From the cell containing the given text, extract its center point as [x, y] coordinate. 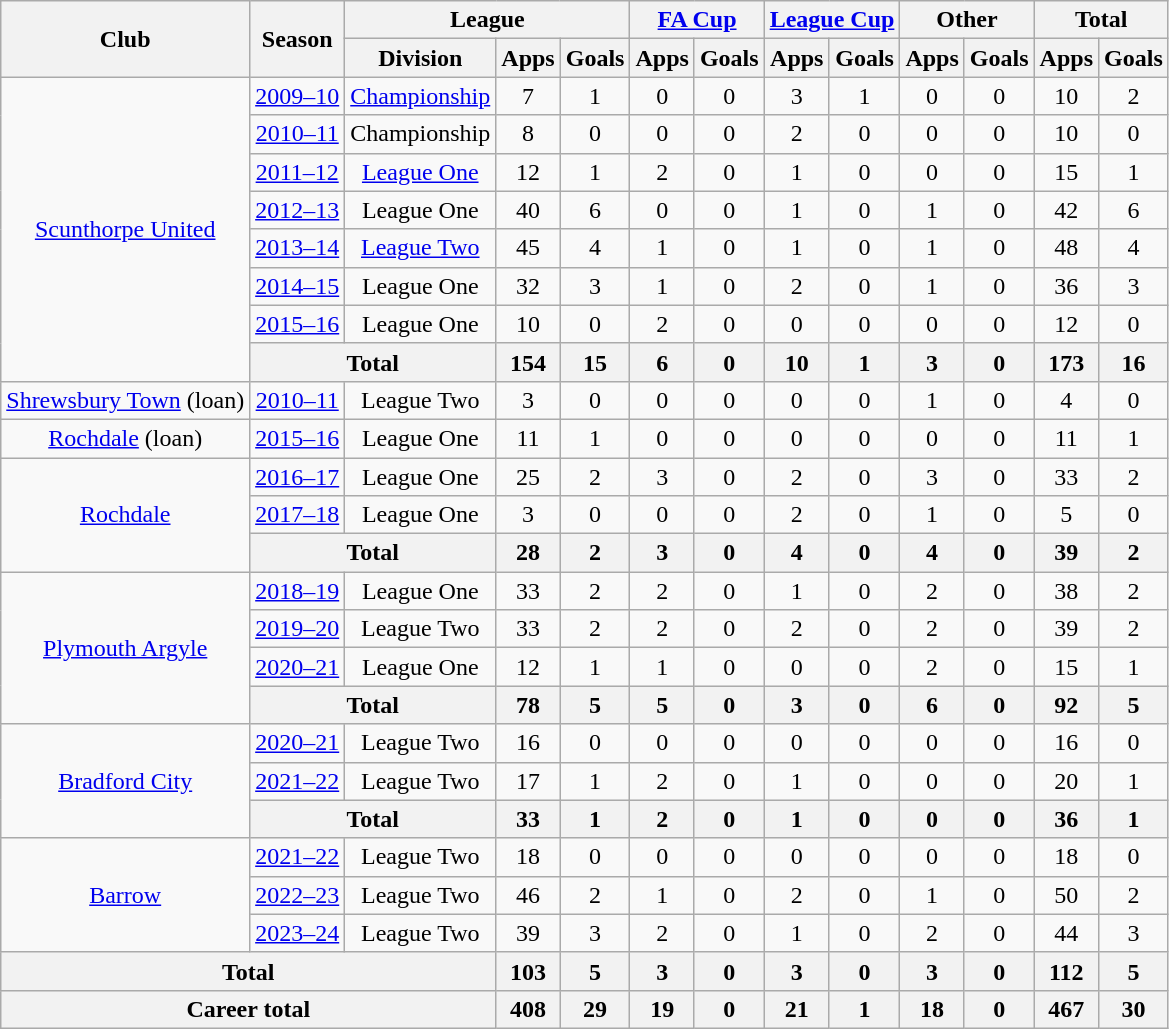
25 [528, 477]
Season [298, 39]
2019–20 [298, 629]
48 [1066, 248]
Other [967, 20]
Plymouth Argyle [126, 648]
Rochdale [126, 515]
38 [1066, 591]
Career total [248, 1009]
92 [1066, 705]
2013–14 [298, 248]
42 [1066, 210]
FA Cup [697, 20]
40 [528, 210]
154 [528, 362]
2018–19 [298, 591]
21 [796, 1009]
7 [528, 96]
103 [528, 971]
2017–18 [298, 515]
112 [1066, 971]
Rochdale (loan) [126, 438]
2009–10 [298, 96]
173 [1066, 362]
2023–24 [298, 933]
28 [528, 553]
29 [595, 1009]
19 [662, 1009]
17 [528, 781]
Scunthorpe United [126, 229]
Club [126, 39]
2022–23 [298, 895]
2012–13 [298, 210]
2016–17 [298, 477]
2011–12 [298, 172]
30 [1134, 1009]
Division [420, 58]
44 [1066, 933]
League [488, 20]
Barrow [126, 895]
32 [528, 286]
408 [528, 1009]
45 [528, 248]
2014–15 [298, 286]
Bradford City [126, 781]
78 [528, 705]
50 [1066, 895]
467 [1066, 1009]
League Cup [832, 20]
46 [528, 895]
8 [528, 134]
Shrewsbury Town (loan) [126, 400]
20 [1066, 781]
